Capture the cell that displays the provided text and extract its [X, Y] central coordinate. 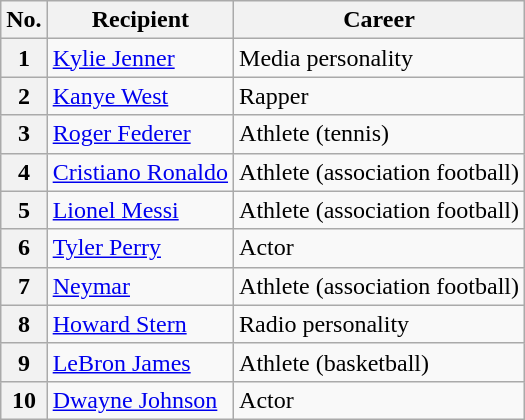
Tyler Perry [140, 248]
5 [24, 210]
Lionel Messi [140, 210]
3 [24, 134]
10 [24, 400]
7 [24, 286]
Kanye West [140, 96]
6 [24, 248]
1 [24, 58]
No. [24, 20]
Recipient [140, 20]
Athlete (tennis) [380, 134]
Kylie Jenner [140, 58]
Howard Stern [140, 324]
Media personality [380, 58]
LeBron James [140, 362]
Roger Federer [140, 134]
Radio personality [380, 324]
2 [24, 96]
8 [24, 324]
4 [24, 172]
Neymar [140, 286]
Career [380, 20]
Rapper [380, 96]
Athlete (basketball) [380, 362]
9 [24, 362]
Cristiano Ronaldo [140, 172]
Dwayne Johnson [140, 400]
